From the cell containing the given text, extract its center point as (x, y) coordinate. 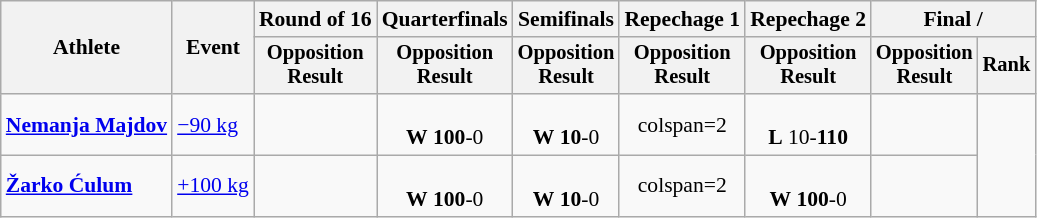
Semifinals (566, 19)
Repechage 2 (808, 19)
Round of 16 (316, 19)
Final / (953, 19)
−90 kg (213, 124)
Quarterfinals (445, 19)
Žarko Ćulum (86, 186)
L 10-110 (808, 124)
Athlete (86, 48)
Repechage 1 (682, 19)
+100 kg (213, 186)
Event (213, 48)
Nemanja Majdov (86, 124)
Rank (1007, 66)
